Pinpoint the cell where the given text exists, returning its [x, y] midpoint coordinate. 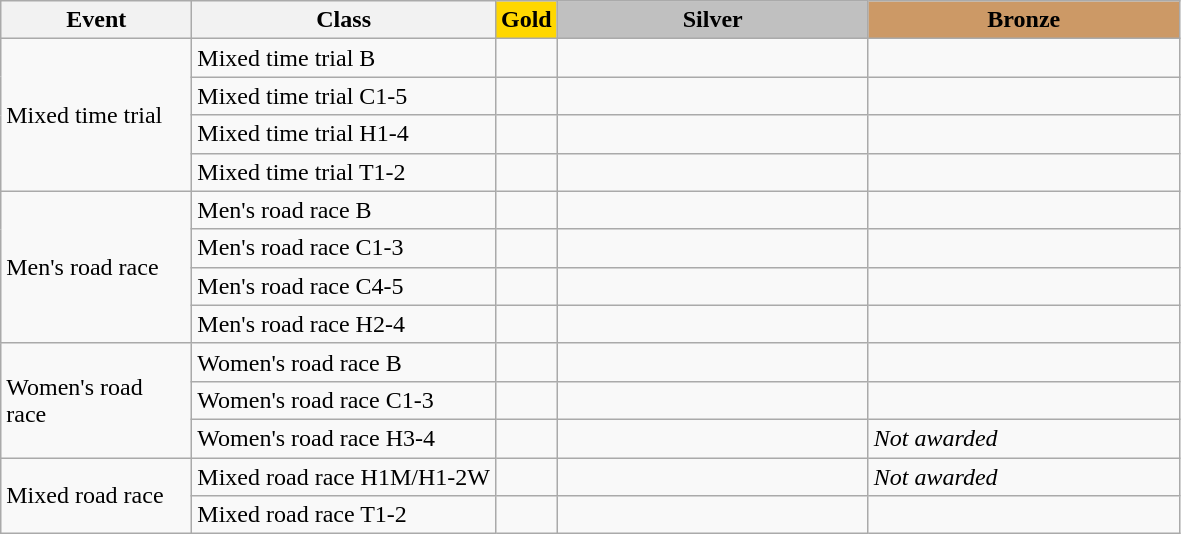
Mixed road race H1M/H1-2W [344, 477]
Bronze [1024, 20]
Silver [712, 20]
Women's road race B [344, 362]
Women's road race [96, 400]
Men's road race C1-3 [344, 248]
Men's road race B [344, 210]
Mixed road race T1-2 [344, 515]
Mixed time trial [96, 115]
Mixed road race [96, 496]
Men's road race [96, 267]
Mixed time trial C1-5 [344, 96]
Mixed time trial B [344, 58]
Gold [526, 20]
Mixed time trial H1-4 [344, 134]
Women's road race H3-4 [344, 438]
Class [344, 20]
Event [96, 20]
Men's road race C4-5 [344, 286]
Mixed time trial T1-2 [344, 172]
Women's road race C1-3 [344, 400]
Men's road race H2-4 [344, 324]
